Capture the cell that displays the provided text and extract its (x, y) central coordinate. 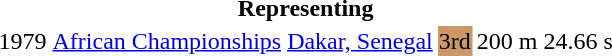
African Championships (167, 41)
200 m (507, 41)
Dakar, Senegal (360, 41)
3rd (454, 41)
